Search for the cell housing the specified text and yield its (X, Y) center coordinate. 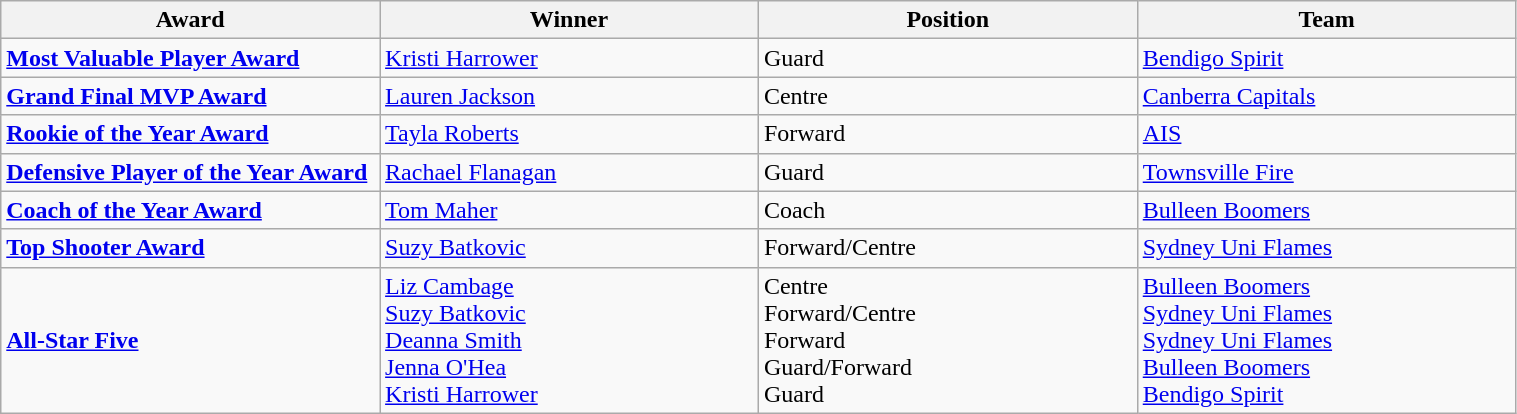
Forward/Centre (948, 248)
All-Star Five (190, 340)
Townsville Fire (1326, 172)
Sydney Uni Flames (1326, 248)
Coach of the Year Award (190, 210)
Centre (948, 96)
Tayla Roberts (570, 134)
Defensive Player of the Year Award (190, 172)
Canberra Capitals (1326, 96)
AIS (1326, 134)
Position (948, 20)
Grand Final MVP Award (190, 96)
Winner (570, 20)
Kristi Harrower (570, 58)
Award (190, 20)
Bulleen Boomers Sydney Uni Flames Sydney Uni Flames Bulleen Boomers Bendigo Spirit (1326, 340)
Centre Forward/Centre Forward Guard/Forward Guard (948, 340)
Rachael Flanagan (570, 172)
Tom Maher (570, 210)
Forward (948, 134)
Coach (948, 210)
Most Valuable Player Award (190, 58)
Lauren Jackson (570, 96)
Rookie of the Year Award (190, 134)
Suzy Batkovic (570, 248)
Team (1326, 20)
Bulleen Boomers (1326, 210)
Bendigo Spirit (1326, 58)
Top Shooter Award (190, 248)
Liz Cambage Suzy Batkovic Deanna Smith Jenna O'Hea Kristi Harrower (570, 340)
